Determine the (x, y) coordinate at the center of the cell enclosing the given text.  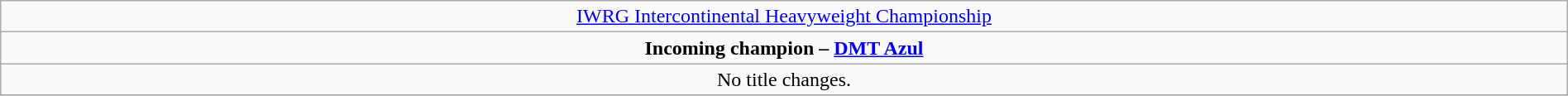
No title changes. (784, 79)
IWRG Intercontinental Heavyweight Championship (784, 17)
Incoming champion – DMT Azul (784, 48)
